Detect which cell encompasses the target text, then output its (X, Y) center coordinate. 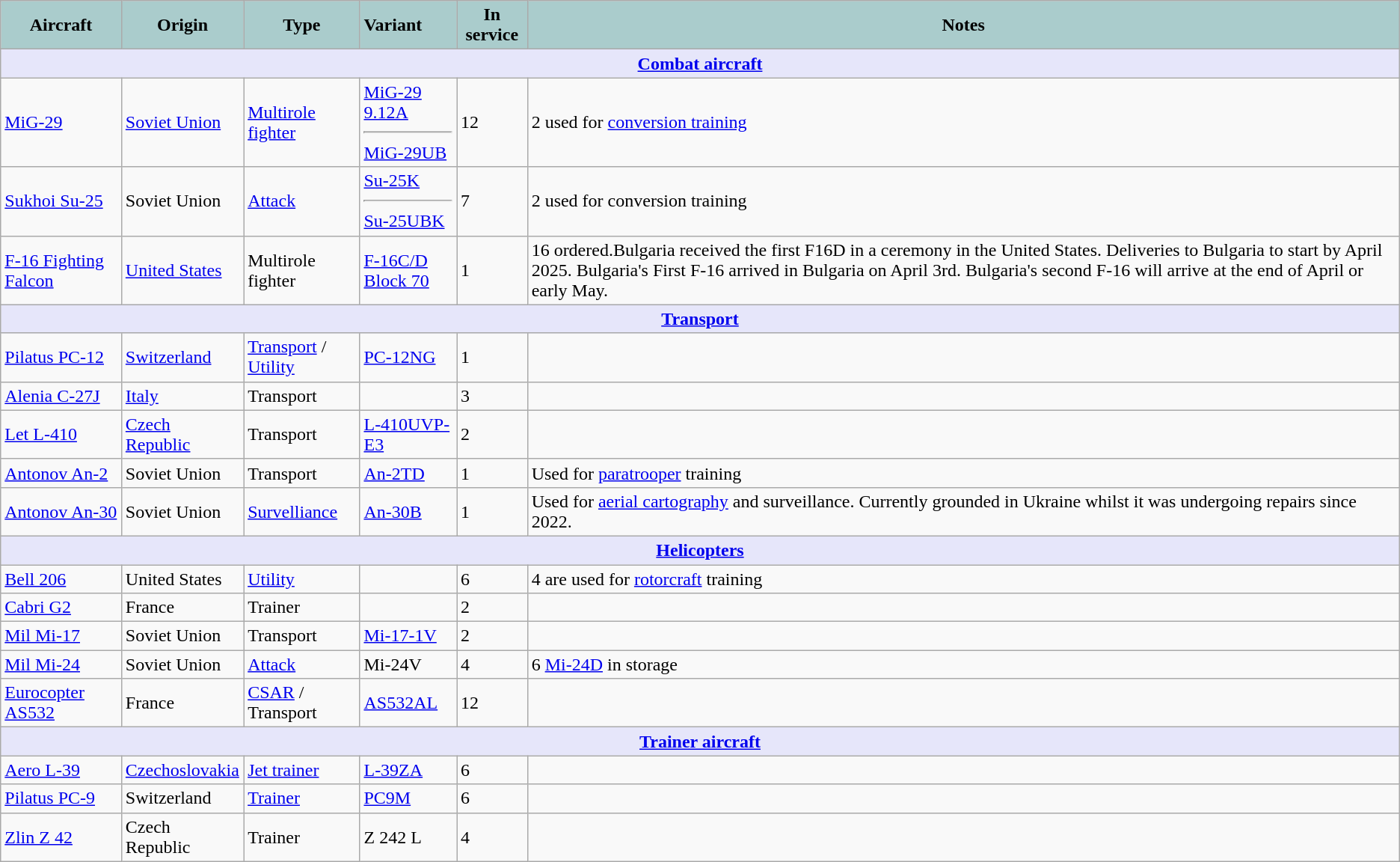
MiG-29 9.12AMiG-29UB (408, 123)
Combat aircraft (700, 64)
AS532AL (408, 703)
In service (492, 25)
Mil Mi-24 (61, 664)
4 are used for rotorcraft training (963, 578)
Alenia C-27J (61, 396)
Survelliance (302, 512)
Aero L-39 (61, 770)
Let L-410 (61, 434)
Notes (963, 25)
F-16 Fighting Falcon (61, 270)
Jet trainer (302, 770)
PC9M (408, 798)
Mil Mi-17 (61, 636)
PC-12NG (408, 358)
Trainer aircraft (700, 742)
Used for aerial cartography and surveillance. Currently grounded in Ukraine whilst it was undergoing repairs since 2022. (963, 512)
Z 242 L (408, 837)
Pilatus PC-12 (61, 358)
An-2TD (408, 473)
Su-25KSu-25UBK (408, 201)
Origin (182, 25)
Antonov An-2 (61, 473)
Mi-17-1V (408, 636)
Italy (182, 396)
MiG-29 (61, 123)
Pilatus PC-9 (61, 798)
Eurocopter AS532 (61, 703)
F-16C/DBlock 70 (408, 270)
Type (302, 25)
Mi-24V (408, 664)
An-30B (408, 512)
L-39ZA (408, 770)
CSAR / Transport (302, 703)
6 Mi-24D in storage (963, 664)
Cabri G2 (61, 608)
Variant (408, 25)
L-410UVP-E3 (408, 434)
3 (492, 396)
Czechoslovakia (182, 770)
Transport / Utility (302, 358)
Sukhoi Su-25 (61, 201)
Zlin Z 42 (61, 837)
Bell 206 (61, 578)
Used for paratrooper training (963, 473)
Antonov An-30 (61, 512)
Aircraft (61, 25)
Utility (302, 578)
Helicopters (700, 550)
7 (492, 201)
